Return (X, Y) of the center of cell containing provided text 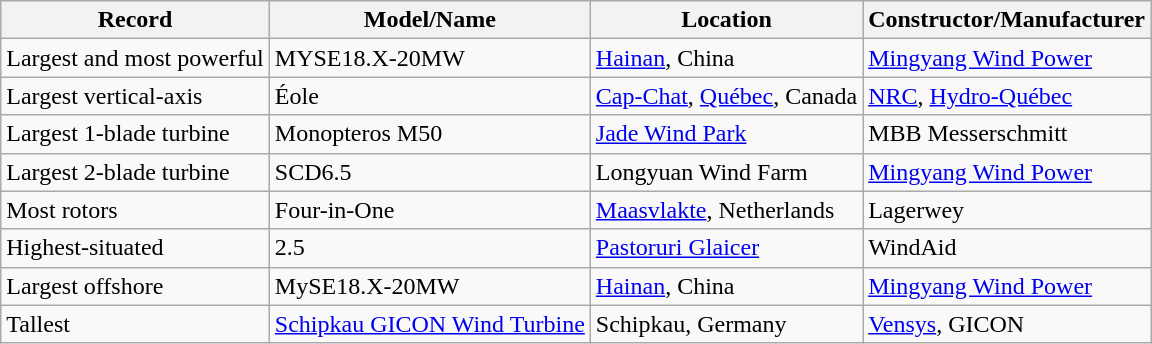
2.5 (430, 248)
Maasvlakte, Netherlands (726, 210)
SCD6.5 (430, 172)
MYSE18.X-20MW (430, 58)
Location (726, 20)
Éole (430, 96)
Highest-situated (136, 248)
Monopteros M50 (430, 134)
Largest offshore (136, 286)
Largest 2-blade turbine (136, 172)
NRC, Hydro-Québec (1007, 96)
Most rotors (136, 210)
Tallest (136, 324)
Cap-Chat, Québec, Canada (726, 96)
Constructor/Manufacturer (1007, 20)
Largest vertical-axis (136, 96)
Largest and most powerful (136, 58)
MBB Messerschmitt (1007, 134)
Largest 1-blade turbine (136, 134)
Model/Name (430, 20)
Schipkau GICON Wind Turbine (430, 324)
Longyuan Wind Farm (726, 172)
Four-in-One (430, 210)
Pastoruri Glaicer (726, 248)
Record (136, 20)
WindAid (1007, 248)
MySE18.X-20MW (430, 286)
Lagerwey (1007, 210)
Schipkau, Germany (726, 324)
Jade Wind Park (726, 134)
Vensys, GICON (1007, 324)
